From the cell containing the given text, extract its center point as [X, Y] coordinate. 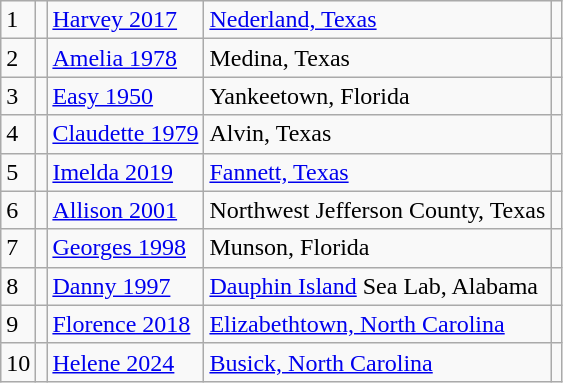
Claudette 1979 [126, 134]
Amelia 1978 [126, 58]
Imelda 2019 [126, 172]
7 [18, 248]
1 [18, 20]
Danny 1997 [126, 286]
Nederland, Texas [378, 20]
Yankeetown, Florida [378, 96]
Northwest Jefferson County, Texas [378, 210]
10 [18, 362]
8 [18, 286]
Florence 2018 [126, 324]
Busick, North Carolina [378, 362]
Medina, Texas [378, 58]
Munson, Florida [378, 248]
Dauphin Island Sea Lab, Alabama [378, 286]
6 [18, 210]
Easy 1950 [126, 96]
3 [18, 96]
Harvey 2017 [126, 20]
9 [18, 324]
Alvin, Texas [378, 134]
Fannett, Texas [378, 172]
4 [18, 134]
Georges 1998 [126, 248]
Helene 2024 [126, 362]
Elizabethtown, North Carolina [378, 324]
Allison 2001 [126, 210]
2 [18, 58]
5 [18, 172]
